Extract the [X, Y] coordinate from the center of the cell holding the provided text.  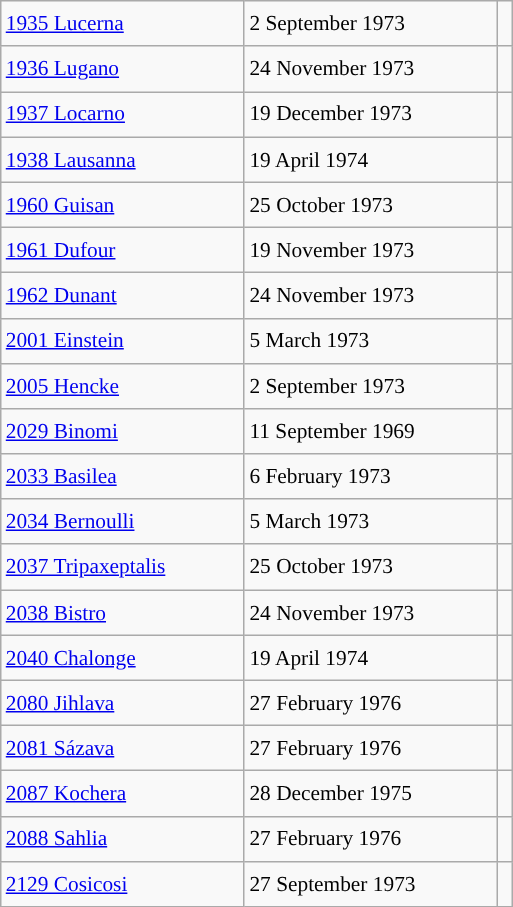
2088 Sahlia [123, 838]
27 September 1973 [370, 884]
1960 Guisan [123, 204]
2037 Tripaxeptalis [123, 566]
19 December 1973 [370, 114]
1961 Dufour [123, 250]
2040 Chalonge [123, 658]
2081 Sázava [123, 748]
1935 Lucerna [123, 24]
2038 Bistro [123, 612]
28 December 1975 [370, 794]
2034 Bernoulli [123, 522]
1936 Lugano [123, 68]
2087 Kochera [123, 794]
2080 Jihlava [123, 702]
1962 Dunant [123, 296]
1938 Lausanna [123, 160]
6 February 1973 [370, 476]
1937 Locarno [123, 114]
2005 Hencke [123, 386]
2029 Binomi [123, 432]
19 November 1973 [370, 250]
11 September 1969 [370, 432]
2129 Cosicosi [123, 884]
2001 Einstein [123, 340]
2033 Basilea [123, 476]
